Capture the cell that displays the provided text and extract its [X, Y] central coordinate. 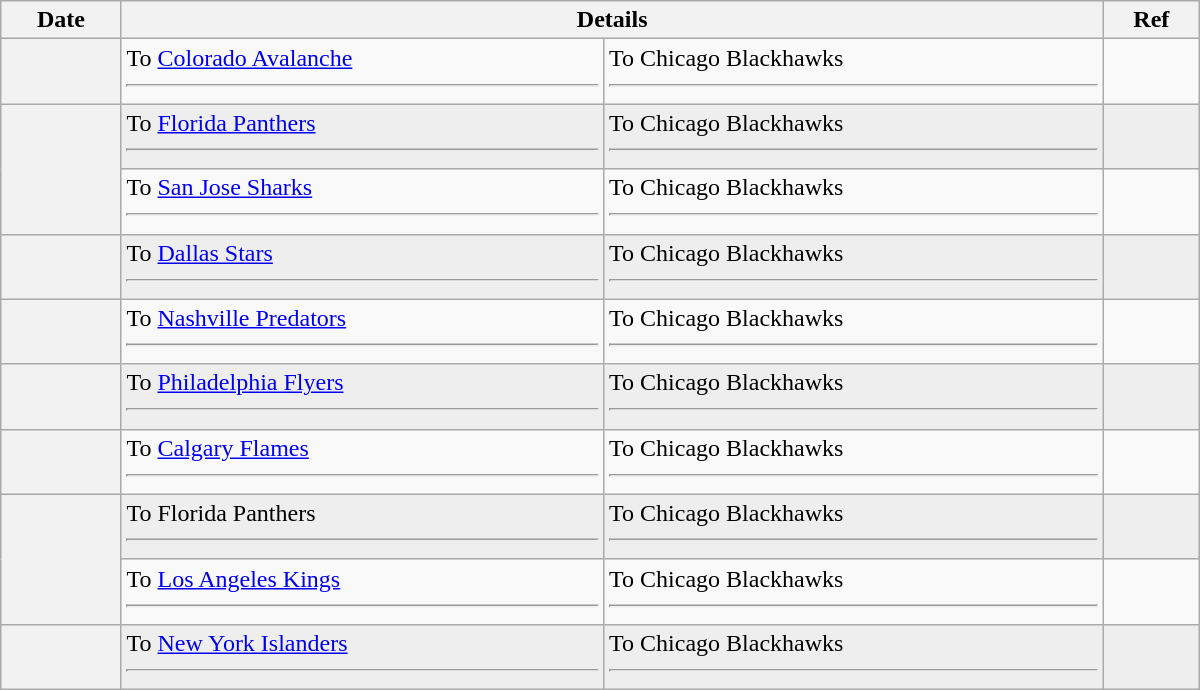
Ref [1151, 20]
To New York Islanders [362, 656]
To Calgary Flames [362, 462]
To Dallas Stars [362, 266]
To Philadelphia Flyers [362, 396]
To Nashville Predators [362, 332]
To Colorado Avalanche [362, 72]
Details [612, 20]
To San Jose Sharks [362, 202]
To Los Angeles Kings [362, 592]
Date [61, 20]
